Search for the cell housing the specified text and yield its (x, y) center coordinate. 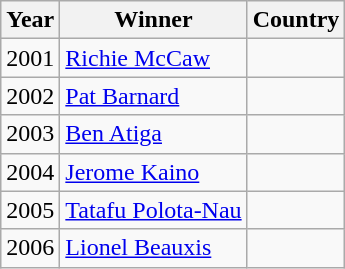
Richie McCaw (154, 58)
Pat Barnard (154, 96)
2004 (30, 172)
Ben Atiga (154, 134)
Country (296, 20)
2001 (30, 58)
Winner (154, 20)
Jerome Kaino (154, 172)
Lionel Beauxis (154, 248)
2002 (30, 96)
Year (30, 20)
2005 (30, 210)
2006 (30, 248)
2003 (30, 134)
Tatafu Polota-Nau (154, 210)
